Scan for the cell matching the given text and deliver its (x, y) coordinate at center. 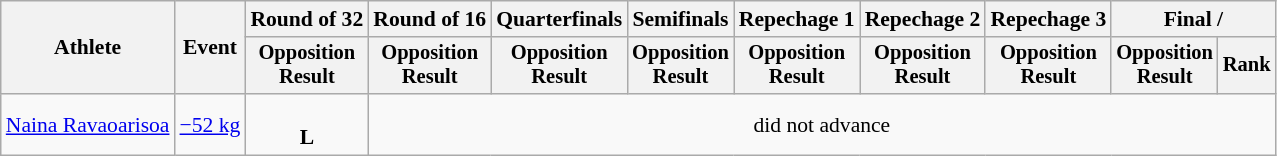
Round of 16 (430, 19)
Semifinals (680, 19)
Repechage 3 (1048, 19)
Naina Ravaoarisoa (88, 124)
Athlete (88, 48)
Repechage 1 (797, 19)
Event (210, 48)
Final / (1193, 19)
Round of 32 (306, 19)
did not advance (822, 124)
Repechage 2 (923, 19)
L (306, 124)
Rank (1247, 66)
−52 kg (210, 124)
Quarterfinals (559, 19)
